Scan for the cell matching the given text and deliver its [X, Y] coordinate at center. 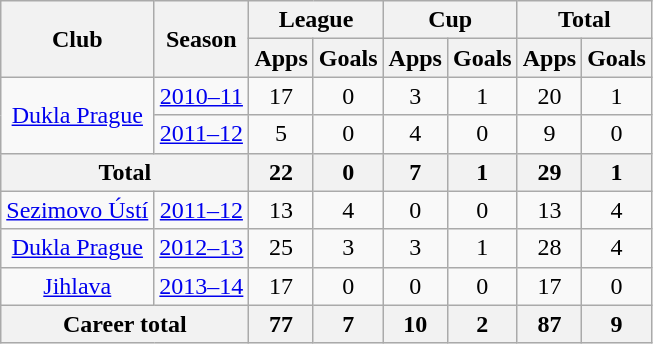
Season [202, 39]
Jihlava [78, 286]
77 [281, 324]
2013–14 [202, 286]
Career total [125, 324]
29 [549, 172]
Cup [450, 20]
25 [281, 248]
10 [415, 324]
Sezimovo Ústí [78, 210]
28 [549, 248]
22 [281, 172]
2012–13 [202, 248]
League [316, 20]
Club [78, 39]
87 [549, 324]
2010–11 [202, 96]
20 [549, 96]
2 [482, 324]
5 [281, 134]
